From the cell containing the given text, extract its center point as (x, y) coordinate. 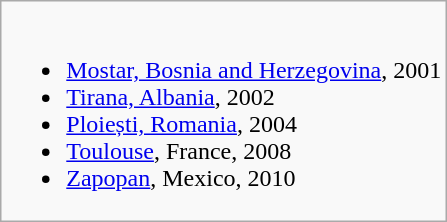
Mostar, Bosnia and Herzegovina, 2001 Tirana, Albania, 2002 Ploiești, Romania, 2004 Toulouse, France, 2008 Zapopan, Mexico, 2010 (224, 112)
